Output the [x, y] coordinate of the center of the cell containing the given text.  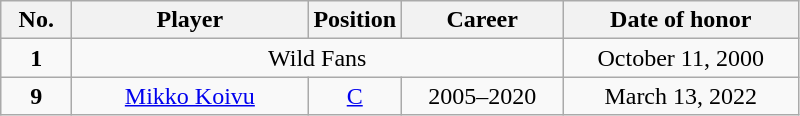
1 [36, 58]
Player [190, 20]
9 [36, 96]
2005–2020 [482, 96]
C [355, 96]
Mikko Koivu [190, 96]
Wild Fans [318, 58]
October 11, 2000 [681, 58]
March 13, 2022 [681, 96]
Position [355, 20]
Date of honor [681, 20]
No. [36, 20]
Career [482, 20]
